Return [X, Y] of the center of cell containing provided text 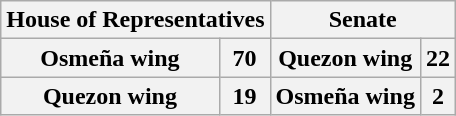
19 [244, 96]
House of Representatives [136, 20]
2 [438, 96]
70 [244, 58]
Senate [362, 20]
22 [438, 58]
